Scan for the cell matching the given text and deliver its [x, y] coordinate at center. 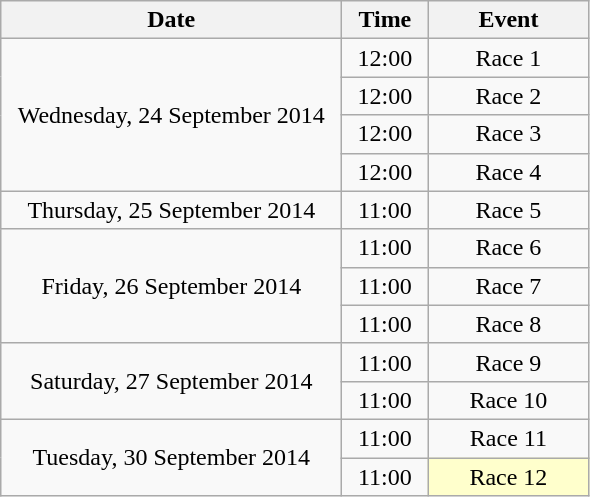
Race 3 [508, 134]
Race 10 [508, 400]
Race 11 [508, 438]
Race 8 [508, 324]
Tuesday, 30 September 2014 [172, 457]
Race 4 [508, 172]
Race 6 [508, 248]
Race 7 [508, 286]
Friday, 26 September 2014 [172, 286]
Time [385, 20]
Wednesday, 24 September 2014 [172, 115]
Race 12 [508, 477]
Event [508, 20]
Race 2 [508, 96]
Date [172, 20]
Race 1 [508, 58]
Race 9 [508, 362]
Thursday, 25 September 2014 [172, 210]
Saturday, 27 September 2014 [172, 381]
Race 5 [508, 210]
